Provide the [x, y] coordinate of the cell's center where the given text is located.  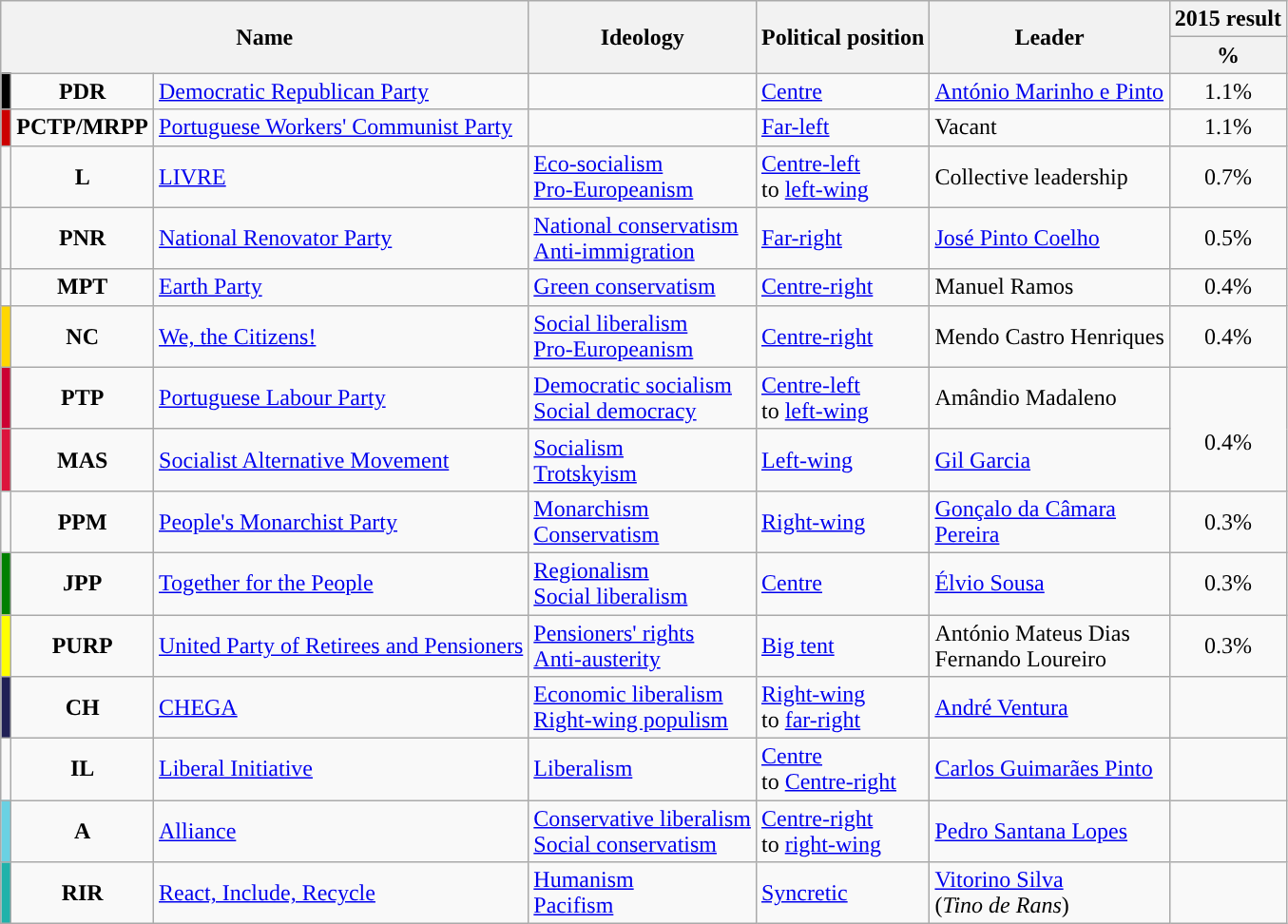
Gil Garcia [1049, 460]
Centre-left to left-wing [842, 177]
PDR [83, 91]
Social liberalismPro-Europeanism [643, 337]
CHEGA [341, 707]
Ideology [643, 37]
Collective leadership [1049, 177]
Carlos Guimarães Pinto [1049, 770]
0.5% [1228, 238]
Big tent [842, 645]
SocialismTrotskyism [643, 460]
React, Include, Recycle [341, 894]
MPT [83, 287]
MAS [83, 460]
Liberal Initiative [341, 770]
PURP [83, 645]
Name [264, 37]
We, the Citizens! [341, 337]
Vacant [1049, 127]
Economic liberalismRight-wing populism [643, 707]
LIVRE [341, 177]
People's Monarchist Party [341, 521]
Portuguese Labour Party [341, 397]
Centre-rightto right-wing [842, 831]
National conservatismAnti-immigration [643, 238]
Right-wing [842, 521]
António Mateus DiasFernando Loureiro [1049, 645]
PTP [83, 397]
Centre to Centre-right [842, 770]
PNR [83, 238]
% [1228, 55]
Vitorino Silva(Tino de Rans) [1049, 894]
CH [83, 707]
António Marinho e Pinto [1049, 91]
Manuel Ramos [1049, 287]
PPM [83, 521]
PCTP/MRPP [83, 127]
IL [83, 770]
Pedro Santana Lopes [1049, 831]
JPP [83, 584]
Far-left [842, 127]
Political position [842, 37]
RegionalismSocial liberalism [643, 584]
Left-wing [842, 460]
Together for the People [341, 584]
Portuguese Workers' Communist Party [341, 127]
Democratic socialismSocial democracy [643, 397]
0.7% [1228, 177]
Syncretic [842, 894]
Gonçalo da CâmaraPereira [1049, 521]
Socialist Alternative Movement [341, 460]
Earth Party [341, 287]
Pensioners' rightsAnti-austerity [643, 645]
Liberalism [643, 770]
2015 result [1228, 19]
Alliance [341, 831]
Eco-socialismPro-Europeanism [643, 177]
Amândio Madaleno [1049, 397]
José Pinto Coelho [1049, 238]
Far-right [842, 238]
Conservative liberalismSocial conservatism [643, 831]
United Party of Retirees and Pensioners [341, 645]
Leader [1049, 37]
HumanismPacifism [643, 894]
André Ventura [1049, 707]
A [83, 831]
Green conservatism [643, 287]
MonarchismConservatism [643, 521]
National Renovator Party [341, 238]
RIR [83, 894]
Right-wing to far-right [842, 707]
Democratic Republican Party [341, 91]
Mendo Castro Henriques [1049, 337]
NC [83, 337]
L [83, 177]
Centre-leftto left-wing [842, 397]
Élvio Sousa [1049, 584]
